Pinpoint the cell where the given text exists, returning its (X, Y) midpoint coordinate. 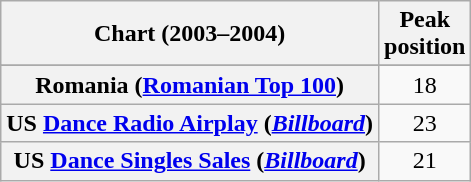
Chart (2003–2004) (190, 34)
21 (425, 161)
23 (425, 123)
18 (425, 85)
Peakposition (425, 34)
US Dance Singles Sales (Billboard) (190, 161)
Romania (Romanian Top 100) (190, 85)
US Dance Radio Airplay (Billboard) (190, 123)
